For the text-containing cell, return its midpoint in (x, y) coordinate format. 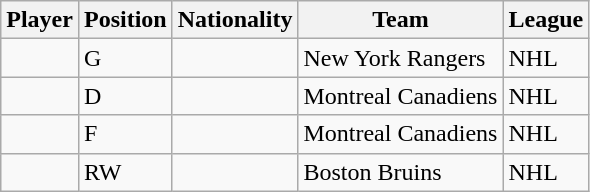
G (125, 58)
Nationality (235, 20)
New York Rangers (400, 58)
Position (125, 20)
RW (125, 172)
D (125, 96)
Team (400, 20)
F (125, 134)
Player (40, 20)
Boston Bruins (400, 172)
League (546, 20)
